Extract the (x, y) coordinate from the center of the cell holding the provided text.  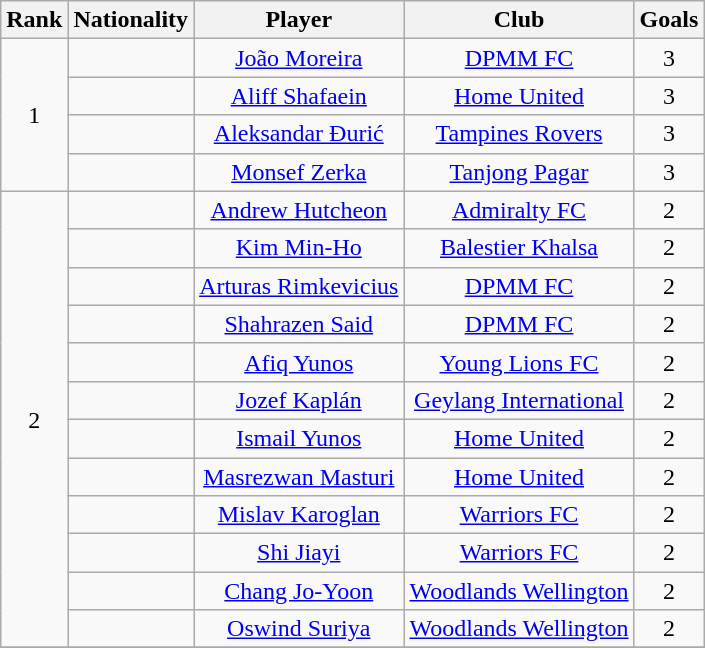
Shi Jiayi (299, 553)
Young Lions FC (519, 362)
Andrew Hutcheon (299, 210)
1 (34, 115)
Monsef Zerka (299, 172)
Nationality (131, 20)
Goals (669, 20)
Player (299, 20)
Club (519, 20)
Masrezwan Masturi (299, 477)
Chang Jo-Yoon (299, 591)
Balestier Khalsa (519, 248)
Aleksandar Đurić (299, 134)
Kim Min-Ho (299, 248)
Ismail Yunos (299, 438)
Rank (34, 20)
Tanjong Pagar (519, 172)
Arturas Rimkevicius (299, 286)
Oswind Suriya (299, 629)
Shahrazen Said (299, 324)
Geylang International (519, 400)
Tampines Rovers (519, 134)
João Moreira (299, 58)
Mislav Karoglan (299, 515)
Jozef Kaplán (299, 400)
Admiralty FC (519, 210)
Afiq Yunos (299, 362)
Aliff Shafaein (299, 96)
